Return (X, Y) of the center of cell containing provided text 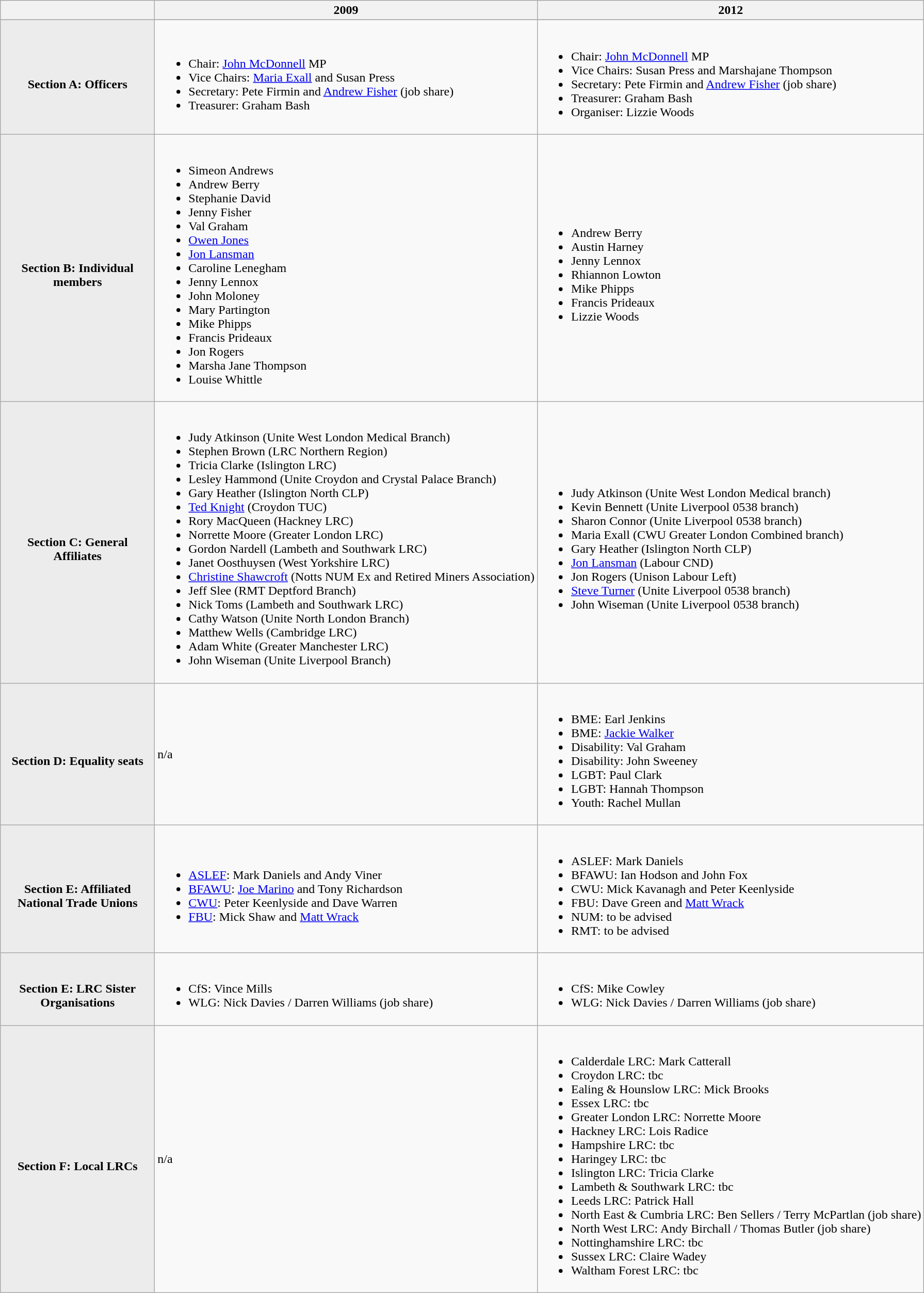
CfS: Vince MillsWLG: Nick Davies / Darren Williams (job share) (346, 989)
BME: Earl JenkinsBME: Jackie WalkerDisability: Val GrahamDisability: John SweeneyLGBT: Paul ClarkLGBT: Hannah ThompsonYouth: Rachel Mullan (731, 754)
Section D: Equality seats (77, 754)
Section C: General Affiliates (77, 542)
CfS: Mike CowleyWLG: Nick Davies / Darren Williams (job share) (731, 989)
2012 (731, 10)
Section A: Officers (77, 77)
Andrew BerryAustin HarneyJenny LennoxRhiannon LowtonMike PhippsFrancis PrideauxLizzie Woods (731, 268)
Section B: Individual members (77, 268)
2009 (346, 10)
Section E: LRC Sister Organisations (77, 989)
Chair: John McDonnell MPVice Chairs: Maria Exall and Susan PressSecretary: Pete Firmin and Andrew Fisher (job share)Treasurer: Graham Bash (346, 77)
Section E: Affiliated National Trade Unions (77, 889)
ASLEF: Mark Daniels and Andy VinerBFAWU: Joe Marino and Tony RichardsonCWU: Peter Keenlyside and Dave WarrenFBU: Mick Shaw and Matt Wrack (346, 889)
Section F: Local LRCs (77, 1159)
